Scan for the cell matching the given text and deliver its [x, y] coordinate at center. 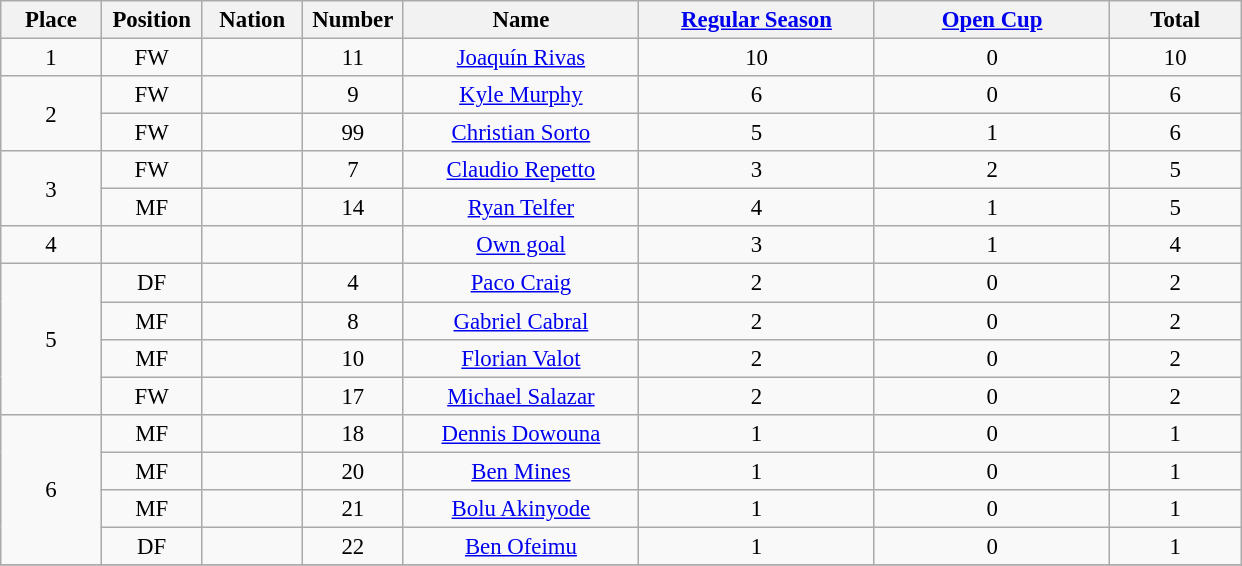
7 [354, 170]
Ryan Telfer [521, 208]
22 [354, 546]
Dennis Dowouna [521, 433]
Kyle Murphy [521, 95]
Florian Valot [521, 358]
8 [354, 321]
Position [152, 20]
Paco Craig [521, 283]
11 [354, 58]
Name [521, 20]
14 [354, 208]
Nation [252, 20]
Regular Season [757, 20]
Own goal [521, 245]
Open Cup [992, 20]
17 [354, 396]
Ben Ofeimu [521, 546]
21 [354, 509]
Bolu Akinyode [521, 509]
Number [354, 20]
Ben Mines [521, 471]
9 [354, 95]
Christian Sorto [521, 133]
Michael Salazar [521, 396]
99 [354, 133]
20 [354, 471]
Gabriel Cabral [521, 321]
18 [354, 433]
Total [1176, 20]
Joaquín Rivas [521, 58]
Place [52, 20]
Claudio Repetto [521, 170]
